Provide the (x, y) coordinate of the cell's center where the given text is located.  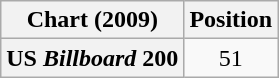
US Billboard 200 (92, 58)
Chart (2009) (92, 20)
Position (231, 20)
51 (231, 58)
